Scan for the cell matching the given text and deliver its [X, Y] coordinate at center. 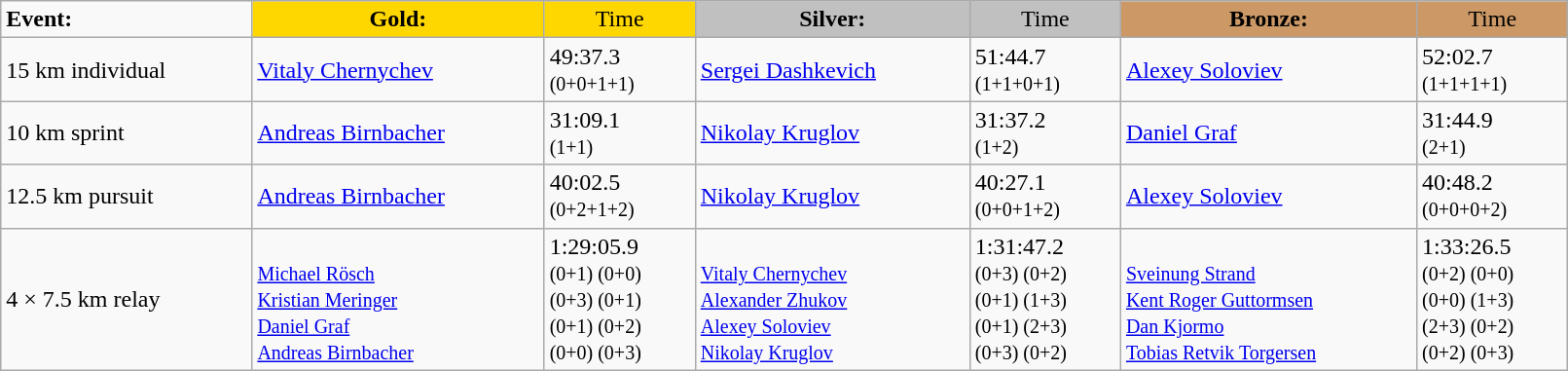
52:02.7(1+1+1+1) [1493, 70]
31:37.2(1+2) [1045, 132]
1:29:05.9(0+1) (0+0)(0+3) (0+1)(0+1) (0+2)(0+0) (0+3) [619, 299]
Silver: [832, 19]
Gold: [398, 19]
1:31:47.2(0+3) (0+2)(0+1) (1+3) (0+1) (2+3)(0+3) (0+2) [1045, 299]
Vitaly Chernychev Alexander ZhukovAlexey SolovievNikolay Kruglov [832, 299]
Bronze: [1268, 19]
12.5 km pursuit [127, 197]
31:09.1(1+1) [619, 132]
40:48.2(0+0+0+2) [1493, 197]
10 km sprint [127, 132]
Sergei Dashkevich [832, 70]
Vitaly Chernychev [398, 70]
1:33:26.5(0+2) (0+0)(0+0) (1+3)(2+3) (0+2)(0+2) (0+3) [1493, 299]
15 km individual [127, 70]
Michael RöschKristian MeringerDaniel GrafAndreas Birnbacher [398, 299]
Event: [127, 19]
40:02.5(0+2+1+2) [619, 197]
51:44.7(1+1+0+1) [1045, 70]
40:27.1(0+0+1+2) [1045, 197]
31:44.9(2+1) [1493, 132]
4 × 7.5 km relay [127, 299]
Sveinung StrandKent Roger GuttormsenDan KjormoTobias Retvik Torgersen [1268, 299]
Daniel Graf [1268, 132]
49:37.3(0+0+1+1) [619, 70]
